Determine the [x, y] coordinate at the center of the cell enclosing the given text.  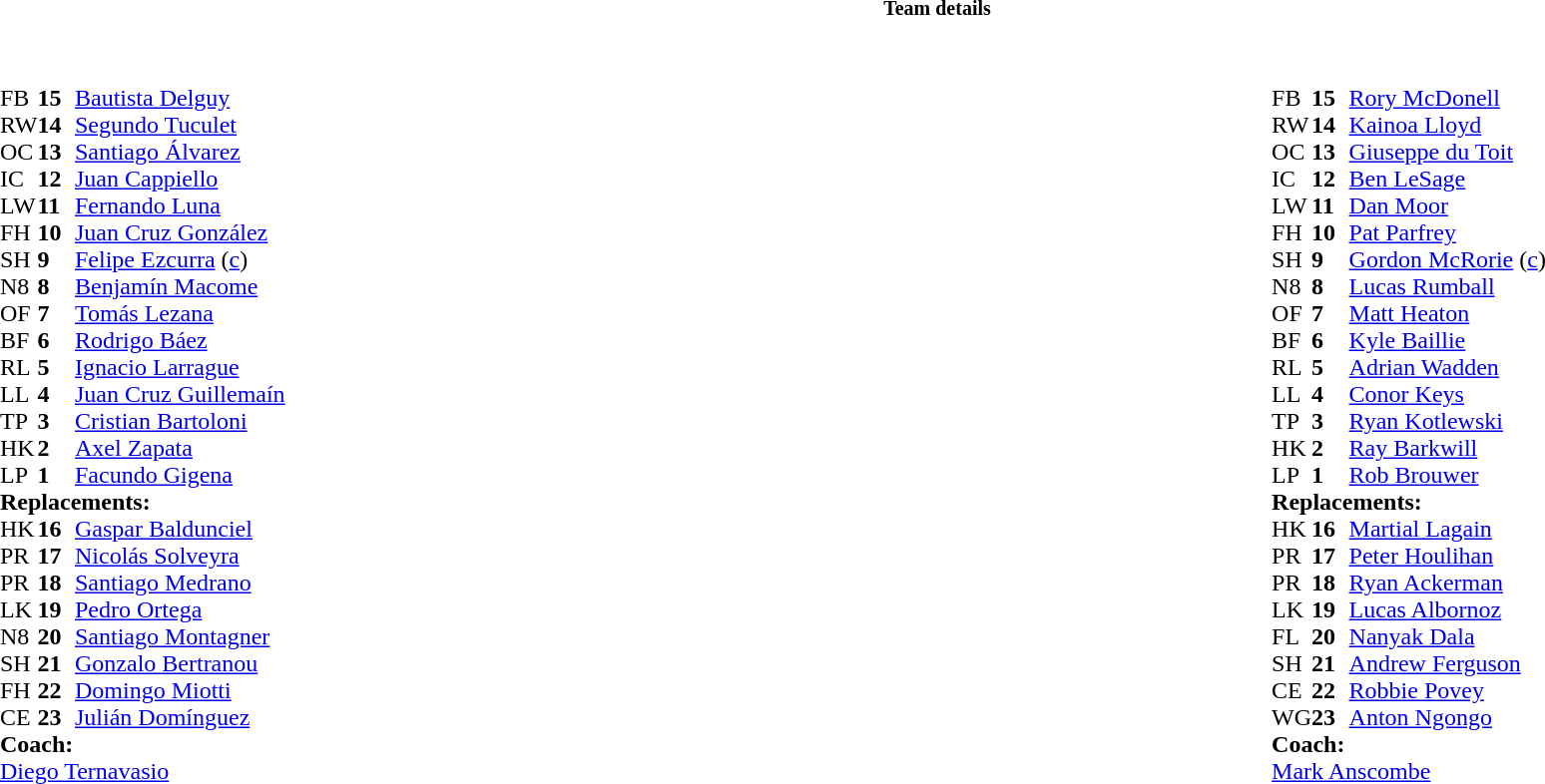
Axel Zapata [180, 449]
FL [1291, 636]
Gonzalo Bertranou [180, 664]
Replacements: [143, 503]
Juan Cruz Guillemaín [180, 395]
Tomás Lezana [180, 313]
Nicolás Solveyra [180, 557]
Felipe Ezcurra (c) [180, 259]
Coach: [143, 744]
Santiago Álvarez [180, 152]
Fernando Luna [180, 205]
Benjamín Macome [180, 287]
Bautista Delguy [180, 98]
Juan Cruz González [180, 233]
Cristian Bartoloni [180, 421]
Pedro Ortega [180, 610]
Gaspar Baldunciel [180, 529]
Ignacio Larrague [180, 367]
WG [1291, 718]
Julián Domínguez [180, 718]
Segundo Tuculet [180, 126]
Domingo Miotti [180, 690]
Rodrigo Báez [180, 341]
Santiago Medrano [180, 583]
Facundo Gigena [180, 475]
Santiago Montagner [180, 636]
Juan Cappiello [180, 180]
